Pinpoint the cell where the given text exists, returning its [X, Y] midpoint coordinate. 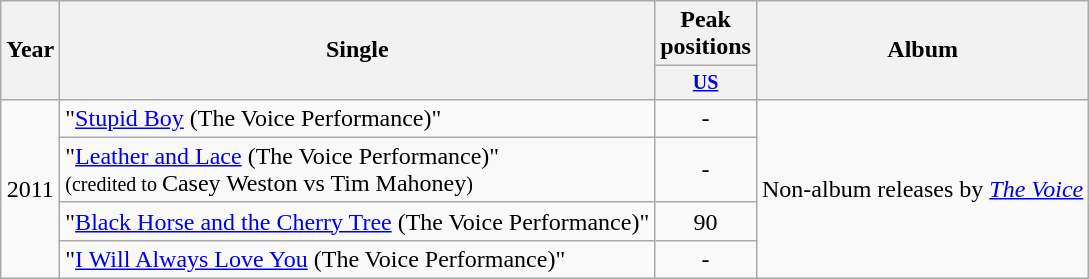
"Stupid Boy (The Voice Performance)" [358, 118]
Non-album releases by The Voice [922, 188]
Single [358, 50]
US [706, 82]
"I Will Always Love You (The Voice Performance)" [358, 259]
"Leather and Lace (The Voice Performance)" (credited to Casey Weston vs Tim Mahoney) [358, 170]
Year [30, 50]
Album [922, 50]
90 [706, 221]
Peak positions [706, 34]
2011 [30, 188]
"Black Horse and the Cherry Tree (The Voice Performance)" [358, 221]
